For the text-containing cell, return its midpoint in (x, y) coordinate format. 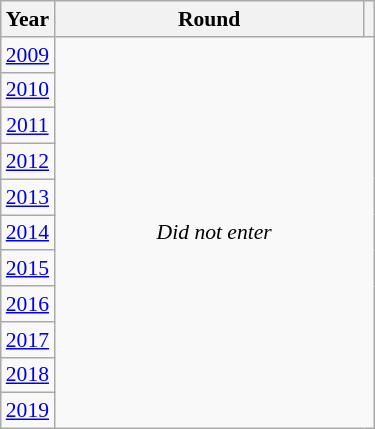
2017 (28, 340)
2016 (28, 304)
2014 (28, 233)
2015 (28, 269)
2010 (28, 90)
2018 (28, 375)
2019 (28, 411)
2009 (28, 55)
2013 (28, 197)
Round (209, 19)
2012 (28, 162)
Did not enter (214, 233)
Year (28, 19)
2011 (28, 126)
